Provide the [X, Y] coordinate of the cell's center where the given text is located.  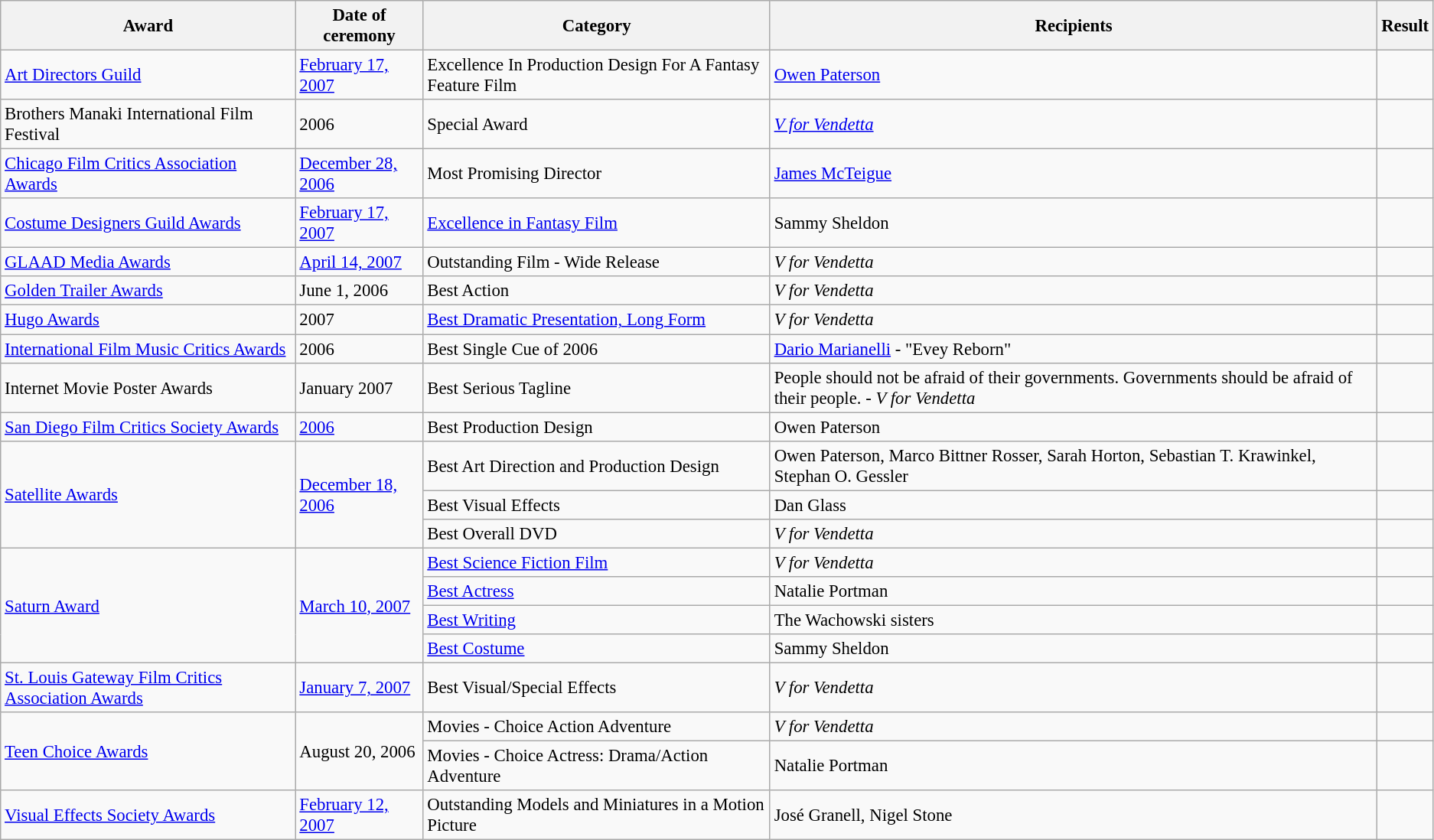
Best Production Design [597, 427]
Best Writing [597, 620]
Owen Paterson, Marco Bittner Rosser, Sarah Horton, Sebastian T. Krawinkel, Stephan O. Gessler [1073, 465]
Special Award [597, 124]
Best Visual Effects [597, 505]
Hugo Awards [148, 320]
Dan Glass [1073, 505]
Movies - Choice Action Adventure [597, 727]
Visual Effects Society Awards [148, 816]
April 14, 2007 [360, 262]
Date of ceremony [360, 26]
Best Actress [597, 591]
Saturn Award [148, 605]
Teen Choice Awards [148, 751]
Costume Designers Guild Awards [148, 223]
José Granell, Nigel Stone [1073, 816]
Award [148, 26]
June 1, 2006 [360, 291]
Art Directors Guild [148, 75]
Best Overall DVD [597, 534]
Result [1405, 26]
August 20, 2006 [360, 751]
Best Science Fiction Film [597, 562]
Category [597, 26]
March 10, 2007 [360, 605]
2007 [360, 320]
January 7, 2007 [360, 689]
Most Promising Director [597, 174]
The Wachowski sisters [1073, 620]
GLAAD Media Awards [148, 262]
Best Serious Tagline [597, 387]
San Diego Film Critics Society Awards [148, 427]
International Film Music Critics Awards [148, 349]
Best Dramatic Presentation, Long Form [597, 320]
December 28, 2006 [360, 174]
Excellence In Production Design For A Fantasy Feature Film [597, 75]
Movies - Choice Actress: Drama/Action Adventure [597, 767]
Best Single Cue of 2006 [597, 349]
Outstanding Models and Miniatures in a Motion Picture [597, 816]
People should not be afraid of their governments. Governments should be afraid of their people. - V for Vendetta [1073, 387]
December 18, 2006 [360, 494]
Excellence in Fantasy Film [597, 223]
February 12, 2007 [360, 816]
Outstanding Film - Wide Release [597, 262]
Best Costume [597, 649]
Satellite Awards [148, 494]
Chicago Film Critics Association Awards [148, 174]
Dario Marianelli - "Evey Reborn" [1073, 349]
Brothers Manaki International Film Festival [148, 124]
January 2007 [360, 387]
Recipients [1073, 26]
St. Louis Gateway Film Critics Association Awards [148, 689]
Golden Trailer Awards [148, 291]
Best Art Direction and Production Design [597, 465]
Internet Movie Poster Awards [148, 387]
Best Visual/Special Effects [597, 689]
James McTeigue [1073, 174]
Best Action [597, 291]
